Extract the [x, y] coordinate from the center of the cell holding the provided text.  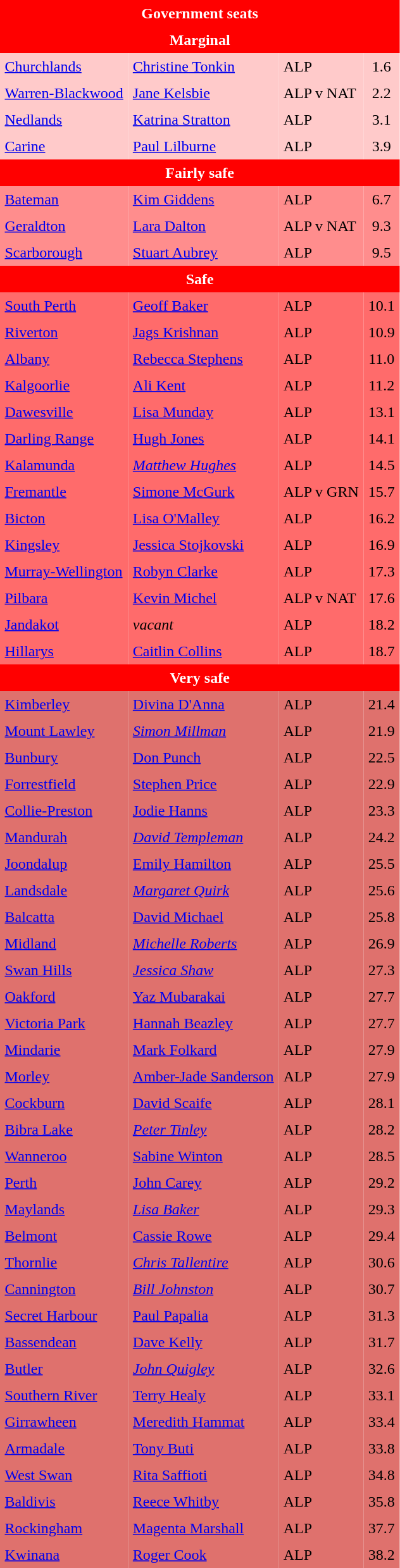
Jessica Stojkovski [203, 545]
33.8 [381, 1449]
37.7 [381, 1529]
27.3 [381, 971]
Geraldton [64, 227]
Bateman [64, 200]
Safe [200, 280]
1.6 [381, 67]
Cannington [64, 1290]
16.2 [381, 519]
David Michael [203, 918]
14.1 [381, 439]
29.2 [381, 1183]
11.2 [381, 386]
Ali Kent [203, 386]
Hugh Jones [203, 439]
33.4 [381, 1422]
21.4 [381, 705]
Fairly safe [200, 173]
David Scaife [203, 1104]
Thornlie [64, 1263]
Emily Hamilton [203, 864]
Caitlin Collins [203, 652]
Dave Kelly [203, 1343]
David Templeman [203, 838]
Scarborough [64, 253]
25.8 [381, 918]
Government seats [200, 14]
35.8 [381, 1502]
Geoff Baker [203, 306]
Morley [64, 1077]
Maylands [64, 1210]
18.7 [381, 652]
John Quigley [203, 1369]
Cockburn [64, 1104]
Simon Millman [203, 731]
3.9 [381, 147]
Robyn Clarke [203, 572]
6.7 [381, 200]
Katrina Stratton [203, 120]
11.0 [381, 359]
Kalgoorlie [64, 386]
3.1 [381, 120]
33.1 [381, 1396]
22.5 [381, 758]
32.6 [381, 1369]
Rockingham [64, 1529]
Lisa Munday [203, 413]
Kalamunda [64, 466]
28.5 [381, 1157]
Pilbara [64, 599]
Marginal [200, 40]
18.2 [381, 625]
Chris Tallentire [203, 1263]
Midland [64, 944]
Peter Tinley [203, 1130]
Kevin Michel [203, 599]
Forrestfield [64, 785]
Jandakot [64, 625]
Kim Giddens [203, 200]
34.8 [381, 1476]
31.7 [381, 1343]
John Carey [203, 1183]
Mark Folkard [203, 1050]
Darling Range [64, 439]
16.9 [381, 545]
Jessica Shaw [203, 971]
Stephen Price [203, 785]
West Swan [64, 1476]
Bunbury [64, 758]
Murray-Wellington [64, 572]
Belmont [64, 1236]
Bassendean [64, 1343]
Terry Healy [203, 1396]
Girrawheen [64, 1422]
30.7 [381, 1290]
22.9 [381, 785]
Southern River [64, 1396]
Wanneroo [64, 1157]
Jags Krishnan [203, 333]
Secret Harbour [64, 1316]
28.1 [381, 1104]
Bibra Lake [64, 1130]
Riverton [64, 333]
25.6 [381, 891]
Lisa O'Malley [203, 519]
Butler [64, 1369]
9.3 [381, 227]
Christine Tonkin [203, 67]
South Perth [64, 306]
Landsdale [64, 891]
Baldivis [64, 1502]
23.3 [381, 811]
vacant [203, 625]
Joondalup [64, 864]
Hannah Beazley [203, 1024]
Matthew Hughes [203, 466]
Paul Papalia [203, 1316]
Jodie Hanns [203, 811]
Paul Lilburne [203, 147]
10.1 [381, 306]
Rita Saffioti [203, 1476]
Magenta Marshall [203, 1529]
13.1 [381, 413]
Perth [64, 1183]
Oakford [64, 997]
Warren-Blackwood [64, 94]
15.7 [381, 492]
24.2 [381, 838]
Kingsley [64, 545]
Divina D'Anna [203, 705]
Collie-Preston [64, 811]
Victoria Park [64, 1024]
29.4 [381, 1236]
14.5 [381, 466]
ALP v GRN [321, 492]
28.2 [381, 1130]
Armadale [64, 1449]
Margaret Quirk [203, 891]
Hillarys [64, 652]
31.3 [381, 1316]
Meredith Hammat [203, 1422]
Michelle Roberts [203, 944]
Jane Kelsbie [203, 94]
Kimberley [64, 705]
26.9 [381, 944]
Balcatta [64, 918]
Reece Whitby [203, 1502]
Very safe [200, 678]
Tony Buti [203, 1449]
Dawesville [64, 413]
Sabine Winton [203, 1157]
Don Punch [203, 758]
Churchlands [64, 67]
2.2 [381, 94]
17.6 [381, 599]
Stuart Aubrey [203, 253]
Bicton [64, 519]
Mandurah [64, 838]
Fremantle [64, 492]
21.9 [381, 731]
30.6 [381, 1263]
Nedlands [64, 120]
Lara Dalton [203, 227]
29.3 [381, 1210]
Yaz Mubarakai [203, 997]
Amber-Jade Sanderson [203, 1077]
Bill Johnston [203, 1290]
Albany [64, 359]
9.5 [381, 253]
Rebecca Stephens [203, 359]
Mindarie [64, 1050]
Simone McGurk [203, 492]
17.3 [381, 572]
Cassie Rowe [203, 1236]
10.9 [381, 333]
Lisa Baker [203, 1210]
Carine [64, 147]
Mount Lawley [64, 731]
Swan Hills [64, 971]
25.5 [381, 864]
